Provide the (x, y) coordinate of the cell's center where the given text is located.  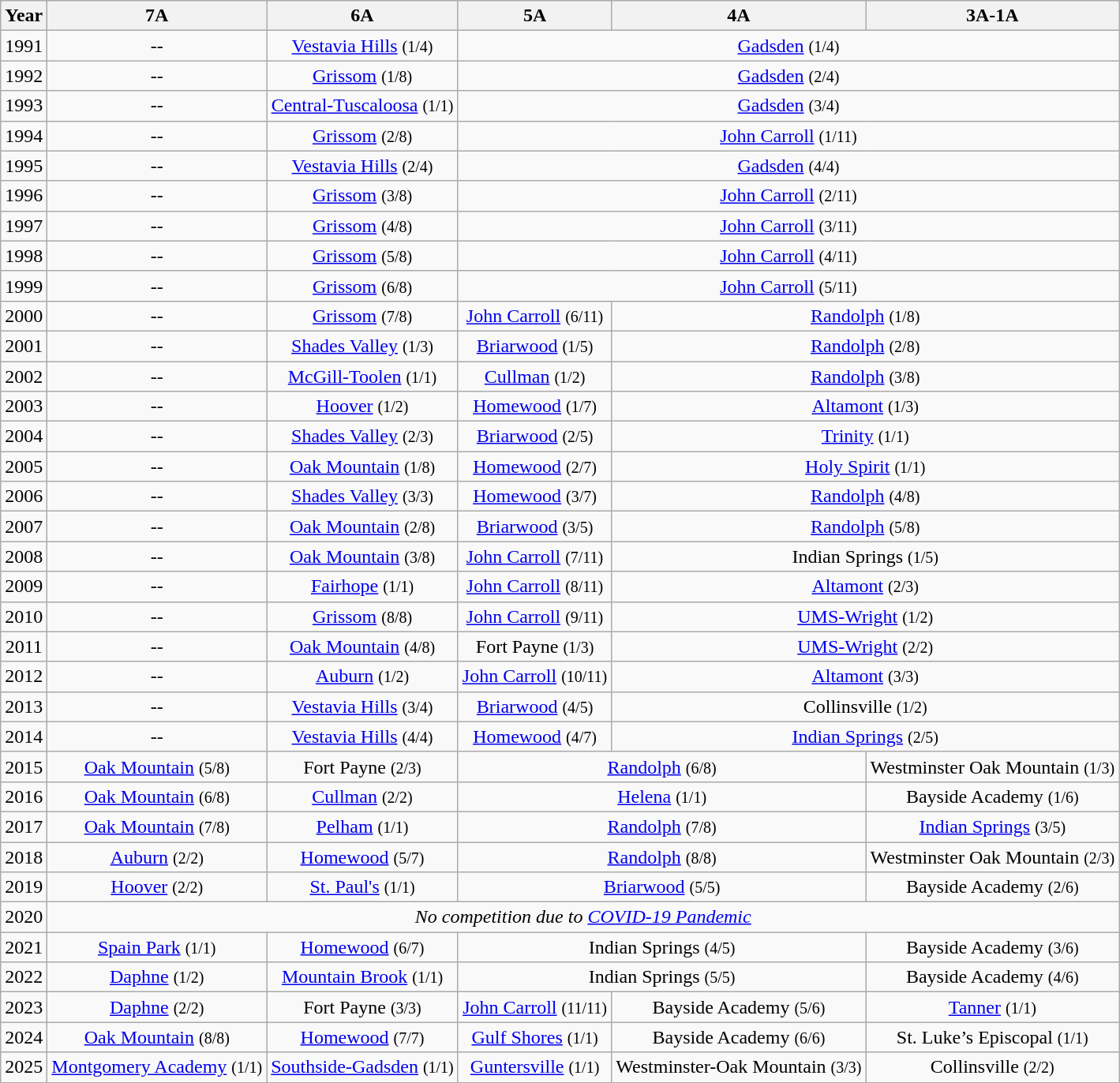
St. Luke’s Episcopal (1/1) (993, 1037)
Oak Mountain (5/8) (157, 766)
2000 (24, 316)
John Carroll (4/11) (788, 256)
Daphne (2/2) (157, 1007)
Mountain Brook (1/1) (363, 977)
Grissom (8/8) (363, 616)
2022 (24, 977)
2001 (24, 346)
Gadsden (1/4) (788, 46)
Westminster Oak Mountain (1/3) (993, 766)
Tanner (1/1) (993, 1007)
Oak Mountain (8/8) (157, 1037)
Grissom (6/8) (363, 286)
Oak Mountain (6/8) (157, 796)
6A (363, 16)
Homewood (2/7) (535, 467)
2006 (24, 497)
Guntersville (1/1) (535, 1067)
John Carroll (8/11) (535, 586)
Bayside Academy (6/6) (739, 1037)
Vestavia Hills (2/4) (363, 166)
Pelham (1/1) (363, 826)
2016 (24, 796)
Briarwood (3/5) (535, 527)
Fairhope (1/1) (363, 586)
Grissom (2/8) (363, 136)
Randolph (6/8) (661, 766)
Cullman (1/2) (535, 377)
Auburn (2/2) (157, 856)
2003 (24, 407)
Randolph (2/8) (865, 346)
Bayside Academy (2/6) (993, 887)
Fort Payne (3/3) (363, 1007)
Indian Springs (1/5) (865, 556)
John Carroll (10/11) (535, 676)
2004 (24, 437)
Trinity (1/1) (865, 437)
Oak Mountain (2/8) (363, 527)
Randolph (8/8) (661, 856)
Spain Park (1/1) (157, 947)
1993 (24, 106)
Gadsden (3/4) (788, 106)
2023 (24, 1007)
McGill-Toolen (1/1) (363, 377)
Cullman (2/2) (363, 796)
Helena (1/1) (661, 796)
Bayside Academy (1/6) (993, 796)
Southside-Gadsden (1/1) (363, 1067)
Holy Spirit (1/1) (865, 467)
Randolph (7/8) (661, 826)
UMS-Wright (2/2) (865, 646)
2014 (24, 736)
Auburn (1/2) (363, 676)
John Carroll (1/11) (788, 136)
2024 (24, 1037)
Indian Springs (5/5) (661, 977)
St. Paul's (1/1) (363, 887)
Oak Mountain (4/8) (363, 646)
Shades Valley (1/3) (363, 346)
1992 (24, 76)
Vestavia Hills (1/4) (363, 46)
Briarwood (4/5) (535, 706)
Westminster-Oak Mountain (3/3) (739, 1067)
Collinsville (2/2) (993, 1067)
Briarwood (5/5) (661, 887)
Daphne (1/2) (157, 977)
2019 (24, 887)
2017 (24, 826)
Randolph (4/8) (865, 497)
1998 (24, 256)
John Carroll (5/11) (788, 286)
Altamont (2/3) (865, 586)
Altamont (1/3) (865, 407)
Indian Springs (2/5) (865, 736)
2002 (24, 377)
5A (535, 16)
Grissom (5/8) (363, 256)
1996 (24, 196)
John Carroll (11/11) (535, 1007)
Bayside Academy (4/6) (993, 977)
7A (157, 16)
2013 (24, 706)
4A (739, 16)
John Carroll (6/11) (535, 316)
2020 (24, 917)
Briarwood (2/5) (535, 437)
Indian Springs (3/5) (993, 826)
Montgomery Academy (1/1) (157, 1067)
Briarwood (1/5) (535, 346)
John Carroll (9/11) (535, 616)
1997 (24, 226)
1999 (24, 286)
Oak Mountain (3/8) (363, 556)
Randolph (1/8) (865, 316)
Westminster Oak Mountain (2/3) (993, 856)
Gulf Shores (1/1) (535, 1037)
Gadsden (4/4) (788, 166)
Randolph (5/8) (865, 527)
Homewood (4/7) (535, 736)
Fort Payne (2/3) (363, 766)
UMS-Wright (1/2) (865, 616)
Homewood (6/7) (363, 947)
2009 (24, 586)
2005 (24, 467)
Bayside Academy (3/6) (993, 947)
2015 (24, 766)
Hoover (1/2) (363, 407)
John Carroll (2/11) (788, 196)
Homewood (1/7) (535, 407)
2021 (24, 947)
Altamont (3/3) (865, 676)
Fort Payne (1/3) (535, 646)
Vestavia Hills (4/4) (363, 736)
Shades Valley (3/3) (363, 497)
Indian Springs (4/5) (661, 947)
Randolph (3/8) (865, 377)
Year (24, 16)
John Carroll (7/11) (535, 556)
John Carroll (3/11) (788, 226)
Oak Mountain (1/8) (363, 467)
Central-Tuscaloosa (1/1) (363, 106)
2012 (24, 676)
Homewood (5/7) (363, 856)
Grissom (3/8) (363, 196)
Homewood (3/7) (535, 497)
1991 (24, 46)
Grissom (4/8) (363, 226)
2008 (24, 556)
2018 (24, 856)
2025 (24, 1067)
2007 (24, 527)
Shades Valley (2/3) (363, 437)
1994 (24, 136)
Oak Mountain (7/8) (157, 826)
Collinsville (1/2) (865, 706)
2011 (24, 646)
1995 (24, 166)
Grissom (1/8) (363, 76)
3A-1A (993, 16)
Gadsden (2/4) (788, 76)
Homewood (7/7) (363, 1037)
2010 (24, 616)
Vestavia Hills (3/4) (363, 706)
Bayside Academy (5/6) (739, 1007)
Grissom (7/8) (363, 316)
Hoover (2/2) (157, 887)
No competition due to COVID-19 Pandemic (583, 917)
